Search for the cell housing the specified text and yield its (x, y) center coordinate. 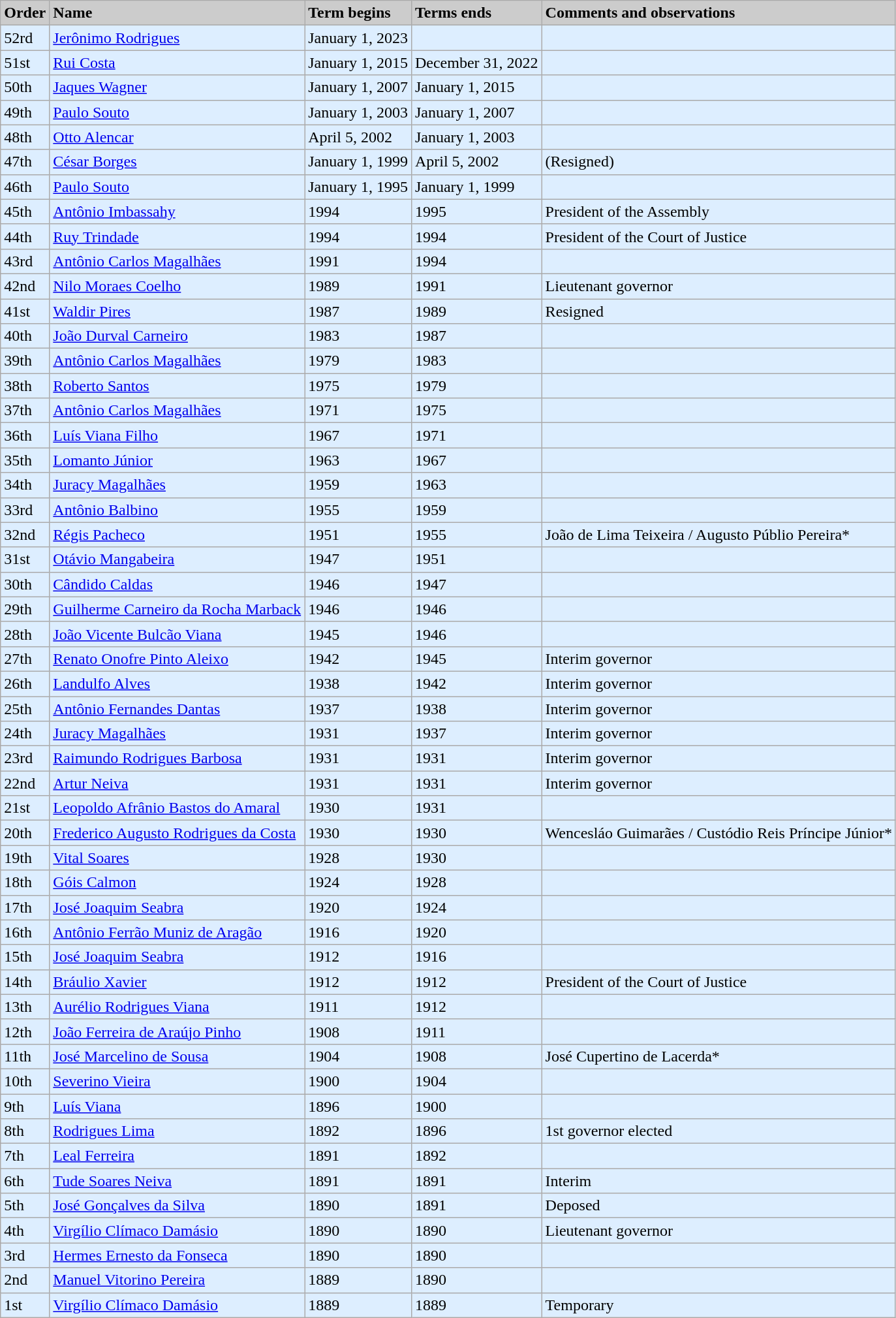
Guilherme Carneiro da Rocha Marback (178, 609)
Antônio Balbino (178, 510)
33rd (25, 510)
47th (25, 162)
49th (25, 112)
Manuel Vitorino Pereira (178, 1280)
Luís Viana (178, 1106)
21st (25, 808)
José Gonçalves da Silva (178, 1206)
Resigned (718, 311)
Renato Onofre Pinto Aleixo (178, 659)
Rui Costa (178, 63)
48th (25, 137)
16th (25, 932)
Waldir Pires (178, 311)
José Cupertino de Lacerda* (718, 1056)
Terms ends (476, 13)
Cândido Caldas (178, 584)
Temporary (718, 1305)
Aurélio Rodrigues Viana (178, 1007)
Severino Vieira (178, 1081)
Hermes Ernesto da Fonseca (178, 1255)
Frederico Augusto Rodrigues da Costa (178, 833)
Order (25, 13)
19th (25, 858)
14th (25, 982)
Ruy Trindade (178, 236)
36th (25, 435)
10th (25, 1081)
52rd (25, 38)
Interim (718, 1181)
Régis Pacheco (178, 535)
Wencesláo Guimarães / Custódio Reis Príncipe Júnior* (718, 833)
3rd (25, 1255)
24th (25, 734)
8th (25, 1131)
Deposed (718, 1206)
João Durval Carneiro (178, 336)
11th (25, 1056)
Nilo Moraes Coelho (178, 286)
Artur Neiva (178, 783)
13th (25, 1007)
25th (25, 708)
João Vicente Bulcão Viana (178, 634)
34th (25, 485)
Tude Soares Neiva (178, 1181)
39th (25, 361)
Otto Alencar (178, 137)
João Ferreira de Araújo Pinho (178, 1031)
42nd (25, 286)
27th (25, 659)
Antônio Ferrão Muniz de Aragão (178, 932)
5th (25, 1206)
4th (25, 1231)
12th (25, 1031)
José Marcelino de Sousa (178, 1056)
Raimundo Rodrigues Barbosa (178, 759)
Luís Viana Filho (178, 435)
20th (25, 833)
January 1, 1995 (358, 187)
23rd (25, 759)
26th (25, 683)
37th (25, 411)
18th (25, 883)
2nd (25, 1280)
Antônio Fernandes Dantas (178, 708)
22nd (25, 783)
7th (25, 1156)
Leopoldo Afrânio Bastos do Amaral (178, 808)
(Resigned) (718, 162)
6th (25, 1181)
1995 (476, 212)
51st (25, 63)
29th (25, 609)
Góis Calmon (178, 883)
Comments and observations (718, 13)
1st governor elected (718, 1131)
28th (25, 634)
35th (25, 460)
46th (25, 187)
31st (25, 559)
45th (25, 212)
January 1, 2023 (358, 38)
Antônio Imbassahy (178, 212)
15th (25, 957)
17th (25, 907)
41st (25, 311)
1st (25, 1305)
50th (25, 87)
Vital Soares (178, 858)
December 31, 2022 (476, 63)
Jaques Wagner (178, 87)
Term begins (358, 13)
Lomanto Júnior (178, 460)
João de Lima Teixeira / Augusto Públio Pereira* (718, 535)
43rd (25, 261)
Roberto Santos (178, 386)
40th (25, 336)
César Borges (178, 162)
President of the Assembly (718, 212)
Otávio Mangabeira (178, 559)
30th (25, 584)
Landulfo Alves (178, 683)
Bráulio Xavier (178, 982)
9th (25, 1106)
Jerônimo Rodrigues (178, 38)
Rodrigues Lima (178, 1131)
38th (25, 386)
Leal Ferreira (178, 1156)
Name (178, 13)
44th (25, 236)
32nd (25, 535)
